Locate the cell with the specified text and output its [X, Y] center coordinate. 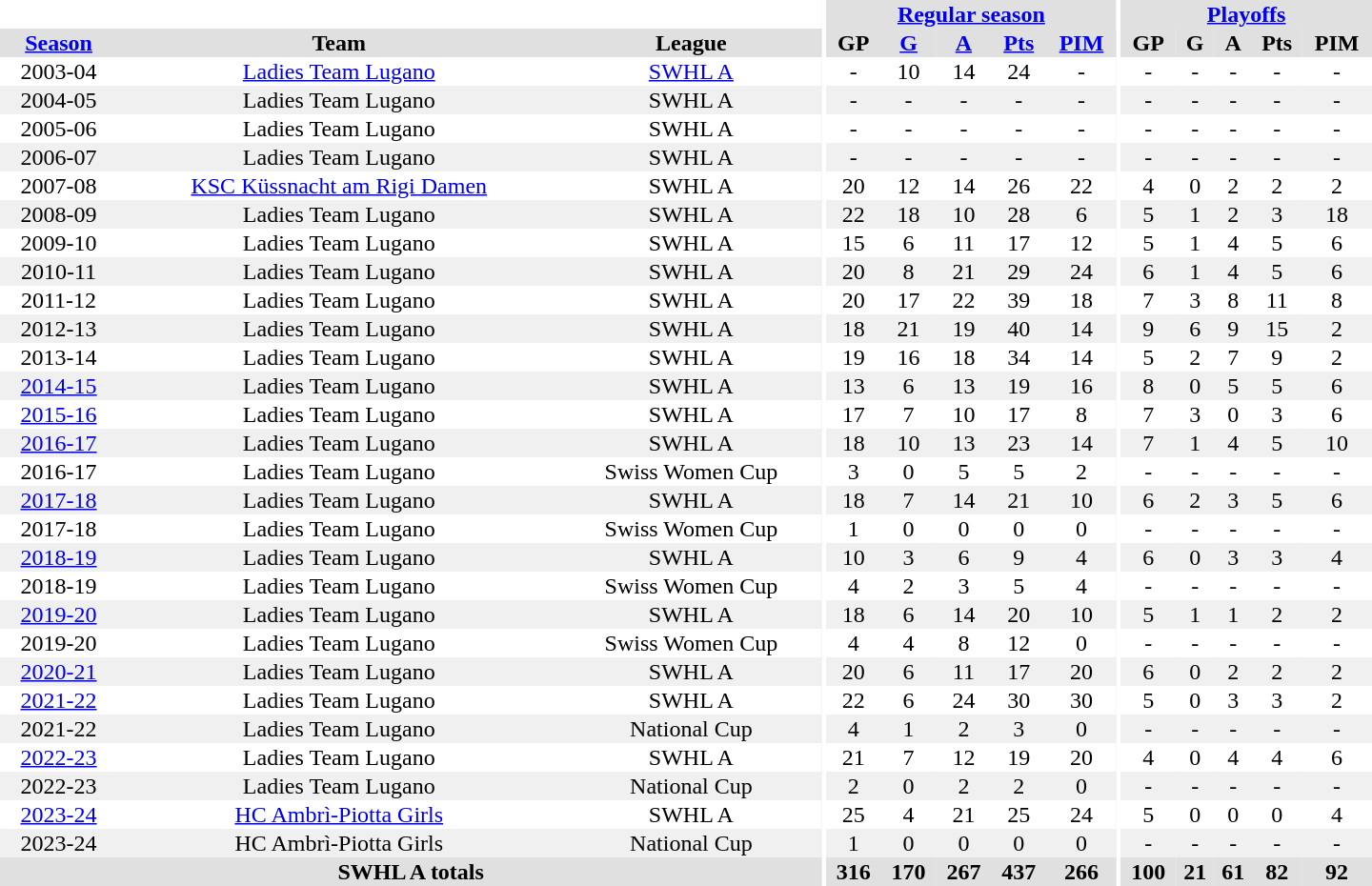
2014-15 [59, 386]
2015-16 [59, 414]
Season [59, 43]
61 [1233, 872]
437 [1019, 872]
2007-08 [59, 186]
2010-11 [59, 272]
266 [1081, 872]
Regular season [972, 14]
2008-09 [59, 214]
26 [1019, 186]
40 [1019, 329]
267 [963, 872]
170 [909, 872]
2005-06 [59, 129]
100 [1148, 872]
316 [854, 872]
34 [1019, 357]
2003-04 [59, 71]
28 [1019, 214]
82 [1277, 872]
2006-07 [59, 157]
29 [1019, 272]
League [691, 43]
2009-10 [59, 243]
2013-14 [59, 357]
SWHL A totals [411, 872]
2004-05 [59, 100]
92 [1337, 872]
2011-12 [59, 300]
Team [339, 43]
39 [1019, 300]
2020-21 [59, 672]
KSC Küssnacht am Rigi Damen [339, 186]
2012-13 [59, 329]
23 [1019, 443]
Playoffs [1246, 14]
